Locate the cell with the specified text and output its [X, Y] center coordinate. 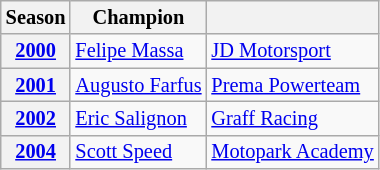
JD Motorsport [292, 51]
Champion [138, 17]
2001 [36, 85]
Eric Salignon [138, 118]
Season [36, 17]
2002 [36, 118]
Augusto Farfus [138, 85]
Felipe Massa [138, 51]
2004 [36, 152]
Motopark Academy [292, 152]
Prema Powerteam [292, 85]
2000 [36, 51]
Graff Racing [292, 118]
Scott Speed [138, 152]
